Scan for the cell matching the given text and deliver its (X, Y) coordinate at center. 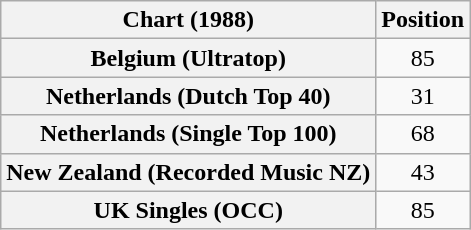
Position (423, 20)
Netherlands (Single Top 100) (188, 134)
UK Singles (OCC) (188, 210)
New Zealand (Recorded Music NZ) (188, 172)
Chart (1988) (188, 20)
68 (423, 134)
Netherlands (Dutch Top 40) (188, 96)
Belgium (Ultratop) (188, 58)
31 (423, 96)
43 (423, 172)
